Detect which cell encompasses the target text, then output its [x, y] center coordinate. 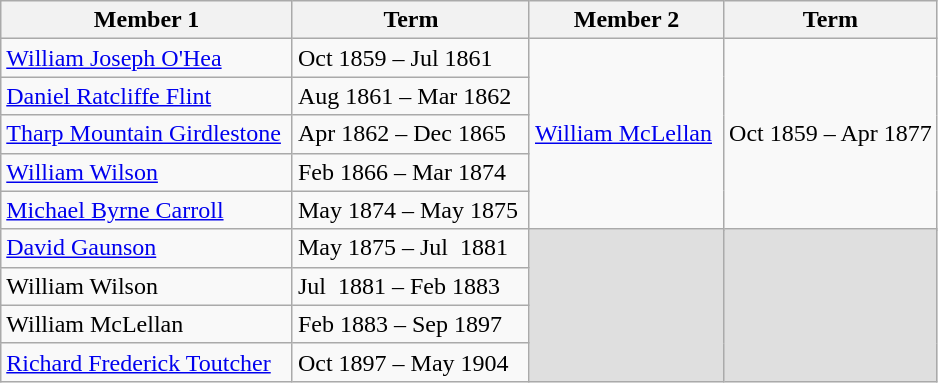
May 1874 – May 1875 [410, 210]
Apr 1862 – Dec 1865 [410, 134]
Oct 1897 – May 1904 [410, 362]
William Joseph O'Hea [147, 58]
Feb 1883 – Sep 1897 [410, 324]
Richard Frederick Toutcher [147, 362]
Member 1 [147, 20]
Feb 1866 – Mar 1874 [410, 172]
Daniel Ratcliffe Flint [147, 96]
David Gaunson [147, 248]
Aug 1861 – Mar 1862 [410, 96]
Oct 1859 – Apr 1877 [831, 134]
Jul 1881 – Feb 1883 [410, 286]
Oct 1859 – Jul 1861 [410, 58]
Tharp Mountain Girdlestone [147, 134]
Member 2 [626, 20]
May 1875 – Jul 1881 [410, 248]
Michael Byrne Carroll [147, 210]
